For the text-containing cell, return its midpoint in (x, y) coordinate format. 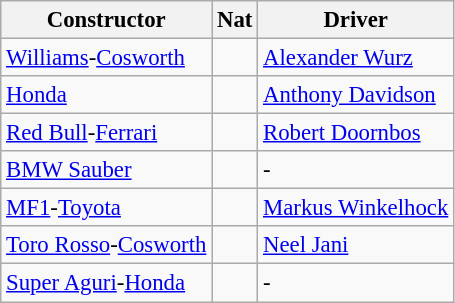
MF1-Toyota (106, 208)
Markus Winkelhock (356, 208)
Nat (235, 20)
Robert Doornbos (356, 133)
Honda (106, 95)
BMW Sauber (106, 170)
Toro Rosso-Cosworth (106, 245)
Alexander Wurz (356, 58)
Williams-Cosworth (106, 58)
Driver (356, 20)
Anthony Davidson (356, 95)
Red Bull-Ferrari (106, 133)
Neel Jani (356, 245)
Super Aguri-Honda (106, 283)
Constructor (106, 20)
